Locate the cell with the specified text and output its [x, y] center coordinate. 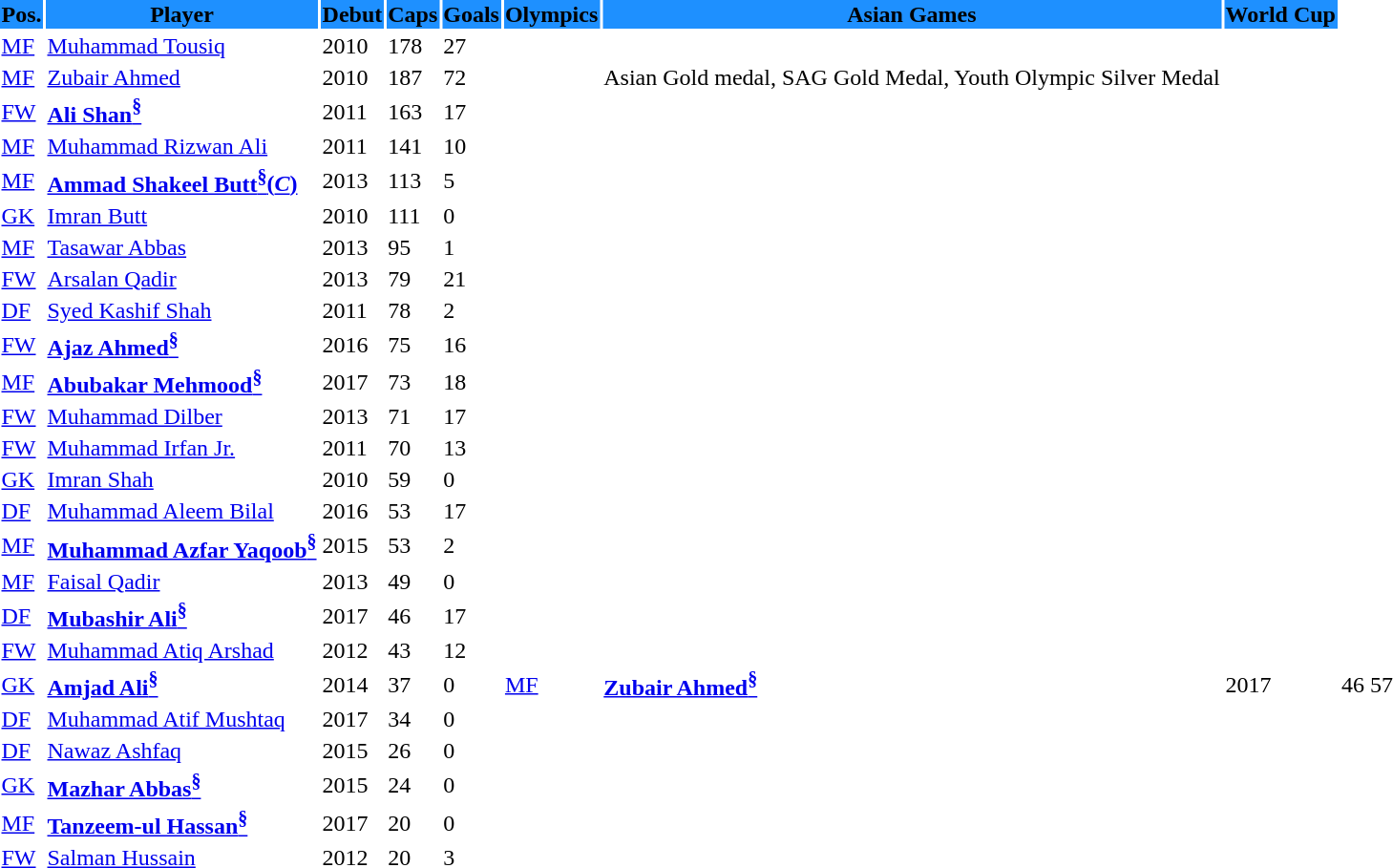
Player [181, 14]
Imran Shah [181, 480]
21 [472, 279]
Faisal Qadir [181, 581]
34 [412, 719]
Caps [412, 14]
10 [472, 146]
178 [412, 46]
27 [472, 46]
Muhammad Atiq Arshad [181, 650]
37 [412, 685]
Debut [352, 14]
Muhammad Atif Mushtaq [181, 719]
Syed Kashif Shah [181, 310]
79 [412, 279]
141 [412, 146]
111 [412, 216]
Mubashir Ali§ [181, 615]
24 [412, 785]
26 [412, 751]
Olympics [551, 14]
Mazhar Abbas§ [181, 785]
Muhammad Tousiq [181, 46]
59 [412, 480]
Amjad Ali§ [181, 685]
Muhammad Azfar Yaqoob§ [181, 546]
13 [472, 449]
Abubakar Mehmood§ [181, 382]
49 [412, 581]
Ajaz Ahmed§ [181, 345]
70 [412, 449]
20 [412, 823]
Goals [472, 14]
12 [472, 650]
Zubair Ahmed§ [912, 685]
72 [472, 77]
73 [412, 382]
95 [412, 247]
Ali Shan§ [181, 112]
75 [412, 345]
163 [412, 112]
World Cup [1280, 14]
43 [412, 650]
Pos. [21, 14]
Tanzeem-ul Hassan§ [181, 823]
Muhammad Irfan Jr. [181, 449]
Asian Games [912, 14]
2014 [352, 685]
Muhammad Aleem Bilal [181, 512]
78 [412, 310]
Imran Butt [181, 216]
113 [412, 180]
Muhammad Dilber [181, 417]
2012 [352, 650]
Arsalan Qadir [181, 279]
Tasawar Abbas [181, 247]
Nawaz Ashfaq [181, 751]
1 [472, 247]
Ammad Shakeel Butt§(C) [181, 180]
16 [472, 345]
Asian Gold medal, SAG Gold Medal, Youth Olympic Silver Medal [912, 77]
18 [472, 382]
Muhammad Rizwan Ali [181, 146]
5 [472, 180]
Zubair Ahmed [181, 77]
187 [412, 77]
71 [412, 417]
